Output the [x, y] coordinate of the center of the cell containing the given text.  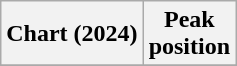
Peakposition [189, 34]
Chart (2024) [72, 34]
